Return the [x, y] coordinate for the center point of the cell that contains the specified text.  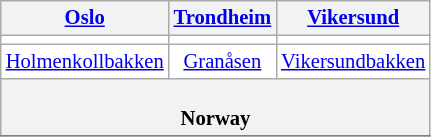
Granåsen [223, 61]
Vikersund [353, 17]
Oslo [85, 17]
Holmenkollbakken [85, 61]
Norway [216, 107]
Trondheim [223, 17]
Vikersundbakken [353, 61]
